Extract the [x, y] coordinate from the center of the cell holding the provided text.  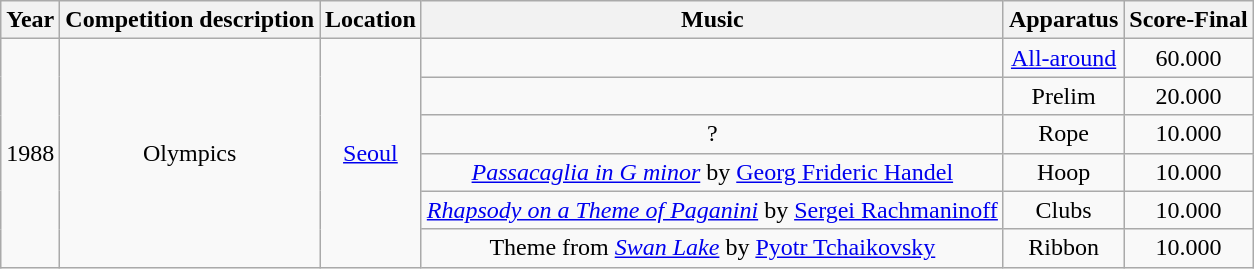
? [712, 134]
1988 [30, 153]
Clubs [1063, 210]
60.000 [1188, 58]
Competition description [190, 20]
Olympics [190, 153]
Hoop [1063, 172]
Passacaglia in G minor by Georg Frideric Handel [712, 172]
Theme from Swan Lake by Pyotr Tchaikovsky [712, 248]
Year [30, 20]
Rope [1063, 134]
Score-Final [1188, 20]
All-around [1063, 58]
Ribbon [1063, 248]
Rhapsody on a Theme of Paganini by Sergei Rachmaninoff [712, 210]
Prelim [1063, 96]
Location [371, 20]
Seoul [371, 153]
Apparatus [1063, 20]
Music [712, 20]
20.000 [1188, 96]
